Determine the (x, y) coordinate at the center of the cell enclosing the given text.  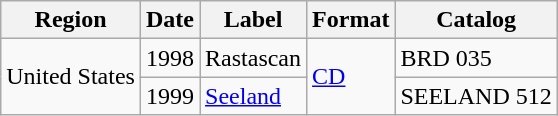
United States (71, 77)
CD (351, 77)
Date (170, 20)
BRD 035 (476, 58)
Rastascan (254, 58)
SEELAND 512 (476, 96)
Format (351, 20)
Region (71, 20)
Catalog (476, 20)
1998 (170, 58)
Label (254, 20)
Seeland (254, 96)
1999 (170, 96)
